Scan for the cell matching the given text and deliver its [x, y] coordinate at center. 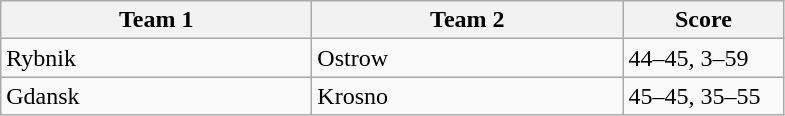
44–45, 3–59 [704, 58]
Team 1 [156, 20]
Rybnik [156, 58]
Ostrow [468, 58]
45–45, 35–55 [704, 96]
Score [704, 20]
Gdansk [156, 96]
Team 2 [468, 20]
Krosno [468, 96]
